Provide the (x, y) coordinate of the cell's center where the given text is located.  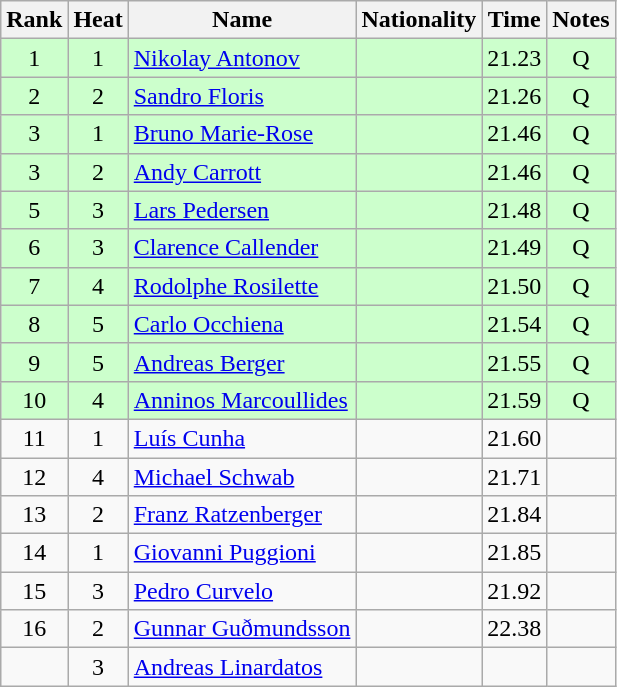
21.50 (514, 286)
15 (34, 591)
Luís Cunha (242, 438)
Giovanni Puggioni (242, 553)
Andreas Linardatos (242, 667)
6 (34, 248)
21.71 (514, 477)
13 (34, 515)
Notes (581, 20)
Andreas Berger (242, 362)
Lars Pedersen (242, 210)
21.23 (514, 58)
Time (514, 20)
Andy Carrott (242, 172)
21.55 (514, 362)
Rank (34, 20)
Pedro Curvelo (242, 591)
21.54 (514, 324)
Clarence Callender (242, 248)
21.85 (514, 553)
21.84 (514, 515)
Name (242, 20)
7 (34, 286)
8 (34, 324)
Sandro Floris (242, 96)
21.92 (514, 591)
Heat (98, 20)
21.49 (514, 248)
Anninos Marcoullides (242, 400)
21.26 (514, 96)
Gunnar Guðmundsson (242, 629)
Nikolay Antonov (242, 58)
Carlo Occhiena (242, 324)
9 (34, 362)
Nationality (419, 20)
Franz Ratzenberger (242, 515)
21.60 (514, 438)
14 (34, 553)
Bruno Marie-Rose (242, 134)
12 (34, 477)
10 (34, 400)
22.38 (514, 629)
16 (34, 629)
21.48 (514, 210)
Rodolphe Rosilette (242, 286)
21.59 (514, 400)
11 (34, 438)
Michael Schwab (242, 477)
